Return the [X, Y] coordinate for the center point of the cell that contains the specified text.  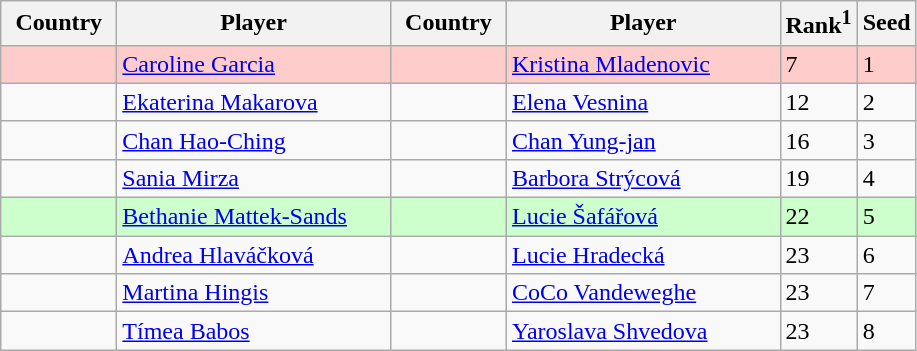
16 [818, 140]
Lucie Hradecká [643, 255]
8 [886, 331]
4 [886, 178]
22 [818, 217]
Caroline Garcia [254, 64]
Bethanie Mattek-Sands [254, 217]
Kristina Mladenovic [643, 64]
Seed [886, 24]
3 [886, 140]
12 [818, 102]
Chan Yung-jan [643, 140]
Martina Hingis [254, 293]
Yaroslava Shvedova [643, 331]
Barbora Strýcová [643, 178]
Tímea Babos [254, 331]
Lucie Šafářová [643, 217]
Andrea Hlaváčková [254, 255]
Chan Hao-Ching [254, 140]
Elena Vesnina [643, 102]
2 [886, 102]
19 [818, 178]
1 [886, 64]
Rank1 [818, 24]
6 [886, 255]
Sania Mirza [254, 178]
CoCo Vandeweghe [643, 293]
5 [886, 217]
Ekaterina Makarova [254, 102]
